Identify which cell holds the provided text, then report its [x, y] central coordinate. 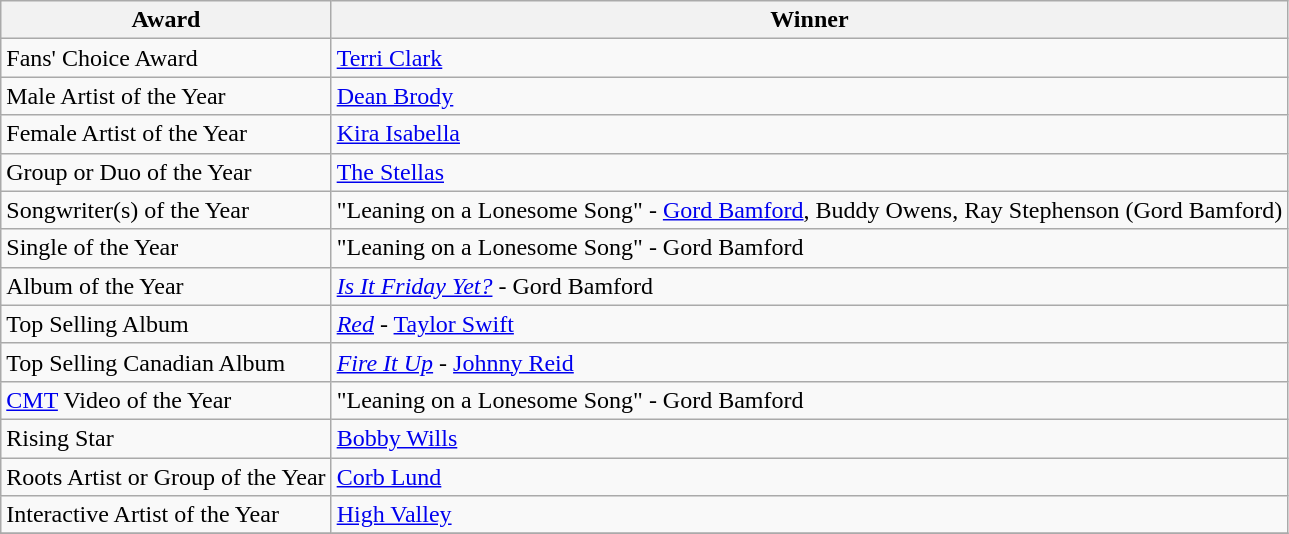
"Leaning on a Lonesome Song" - Gord Bamford, Buddy Owens, Ray Stephenson (Gord Bamford) [810, 210]
Male Artist of the Year [166, 96]
Female Artist of the Year [166, 134]
The Stellas [810, 172]
Top Selling Canadian Album [166, 362]
Corb Lund [810, 477]
Album of the Year [166, 286]
Top Selling Album [166, 324]
Winner [810, 20]
Interactive Artist of the Year [166, 515]
High Valley [810, 515]
Terri Clark [810, 58]
Rising Star [166, 438]
Single of the Year [166, 248]
Songwriter(s) of the Year [166, 210]
CMT Video of the Year [166, 400]
Kira Isabella [810, 134]
Red - Taylor Swift [810, 324]
Fire It Up - Johnny Reid [810, 362]
Roots Artist or Group of the Year [166, 477]
Is It Friday Yet? - Gord Bamford [810, 286]
Award [166, 20]
Group or Duo of the Year [166, 172]
Dean Brody [810, 96]
Fans' Choice Award [166, 58]
Bobby Wills [810, 438]
